Locate the cell with the specified text and output its (X, Y) center coordinate. 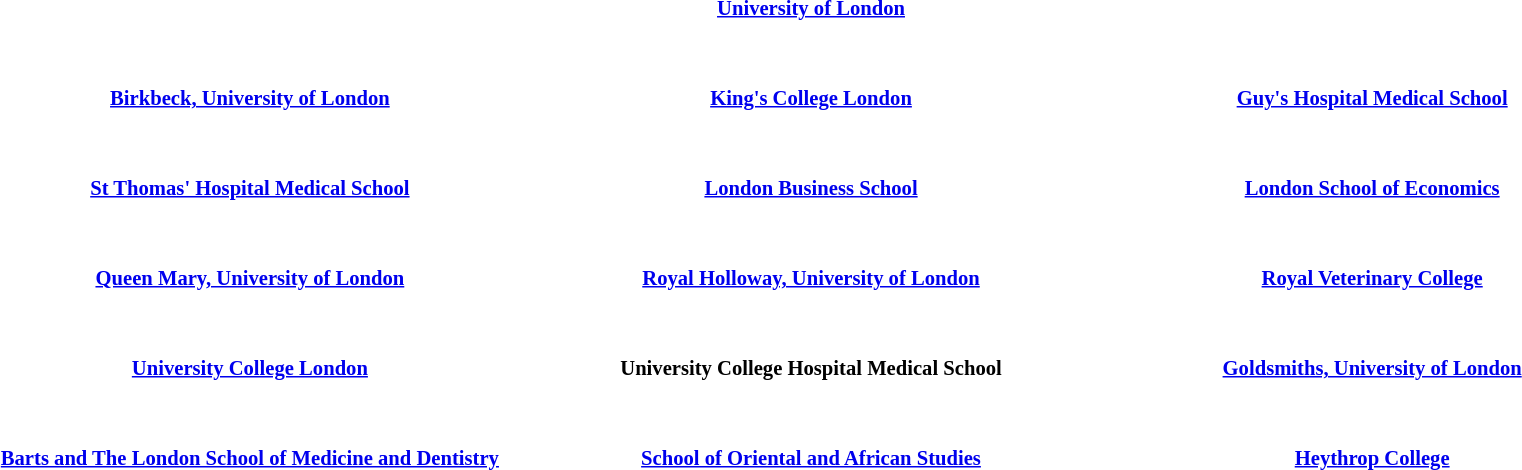
London Business School (811, 188)
University College Hospital Medical School (811, 368)
King's College London (811, 98)
Royal Holloway, University of London (811, 278)
